Detect which cell encompasses the target text, then output its (X, Y) center coordinate. 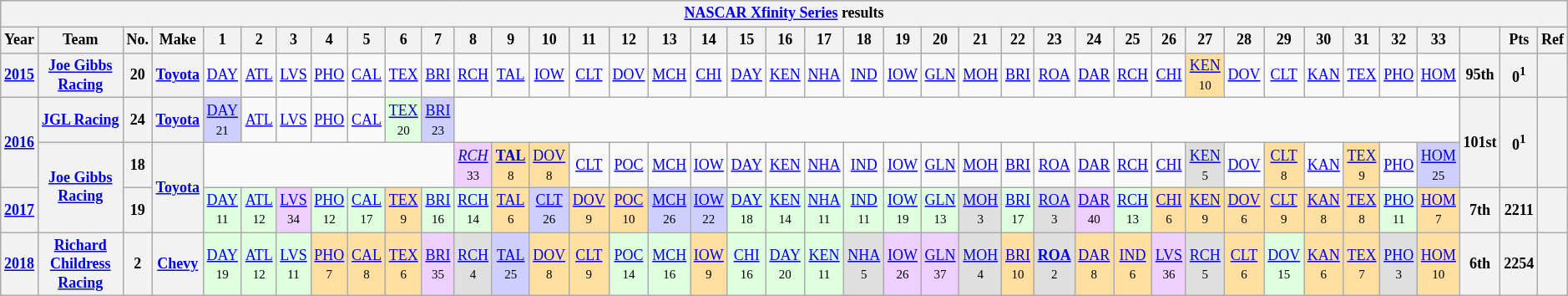
IND6 (1133, 264)
26 (1169, 40)
5 (367, 40)
6 (403, 40)
32 (1399, 40)
2015 (20, 75)
ROA3 (1054, 210)
TEX6 (403, 264)
CAL8 (367, 264)
NASCAR Xfinity Series results (784, 13)
RCH13 (1133, 210)
HOM10 (1439, 264)
KEN9 (1205, 210)
DAY19 (222, 264)
CLT6 (1244, 264)
IOW22 (710, 210)
2254 (1520, 264)
DOV6 (1244, 210)
2016 (20, 142)
KEN11 (824, 264)
GLN13 (940, 210)
25 (1133, 40)
JGL Racing (80, 120)
IND11 (864, 210)
15 (746, 40)
TEX20 (403, 120)
Pts (1520, 40)
4 (329, 40)
DAY20 (785, 264)
DAR40 (1094, 210)
21 (980, 40)
NHA5 (864, 264)
DAY11 (222, 210)
LVS11 (294, 264)
17 (824, 40)
13 (670, 40)
8 (473, 40)
KEN10 (1205, 75)
RCH33 (473, 165)
TEX8 (1362, 210)
12 (629, 40)
2017 (20, 210)
HOM7 (1439, 210)
DAY21 (222, 120)
IOW9 (710, 264)
28 (1244, 40)
PHO7 (329, 264)
TAL8 (510, 165)
DAY18 (746, 210)
11 (589, 40)
MOH3 (980, 210)
27 (1205, 40)
Make (177, 40)
CLT26 (549, 210)
TAL (510, 75)
KAN8 (1324, 210)
RCH5 (1205, 264)
Chevy (177, 264)
MOH4 (980, 264)
DOV15 (1284, 264)
Richard Childress Racing (80, 264)
6th (1479, 264)
KEN14 (785, 210)
RCH14 (473, 210)
POC (629, 165)
KEN5 (1205, 165)
POC10 (629, 210)
14 (710, 40)
BRI16 (438, 210)
ROA2 (1054, 264)
NHA11 (824, 210)
101st (1479, 142)
CHI6 (1169, 210)
23 (1054, 40)
GLN37 (940, 264)
10 (549, 40)
LVS36 (1169, 264)
BRI23 (438, 120)
TEX7 (1362, 264)
33 (1439, 40)
IOW19 (903, 210)
95th (1479, 75)
TAL6 (510, 210)
BRI35 (438, 264)
29 (1284, 40)
MCH16 (670, 264)
PHO12 (329, 210)
7 (438, 40)
CLT8 (1284, 165)
1 (222, 40)
DAR8 (1094, 264)
POC14 (629, 264)
16 (785, 40)
7th (1479, 210)
Year (20, 40)
CHI16 (746, 264)
Ref (1553, 40)
2211 (1520, 210)
BRI10 (1019, 264)
31 (1362, 40)
No. (137, 40)
MCH26 (670, 210)
HOM (1439, 75)
KAN6 (1324, 264)
2018 (20, 264)
9 (510, 40)
HOM25 (1439, 165)
3 (294, 40)
Team (80, 40)
PHO11 (1399, 210)
LVS34 (294, 210)
PHO3 (1399, 264)
DOV9 (589, 210)
22 (1019, 40)
BRI17 (1019, 210)
30 (1324, 40)
RCH4 (473, 264)
CAL17 (367, 210)
TAL25 (510, 264)
IOW26 (903, 264)
